Scan for the cell matching the given text and deliver its [X, Y] coordinate at center. 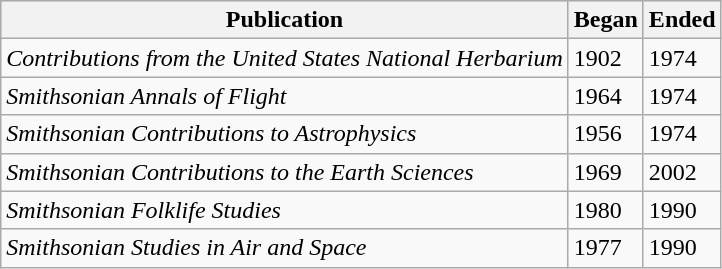
1969 [606, 172]
2002 [682, 172]
Smithsonian Folklife Studies [285, 210]
1902 [606, 58]
1964 [606, 96]
Smithsonian Contributions to Astrophysics [285, 134]
Ended [682, 20]
Contributions from the United States National Herbarium [285, 58]
Began [606, 20]
1956 [606, 134]
Smithsonian Studies in Air and Space [285, 248]
1977 [606, 248]
Smithsonian Contributions to the Earth Sciences [285, 172]
Smithsonian Annals of Flight [285, 96]
1980 [606, 210]
Publication [285, 20]
